Capture the cell that displays the provided text and extract its (X, Y) central coordinate. 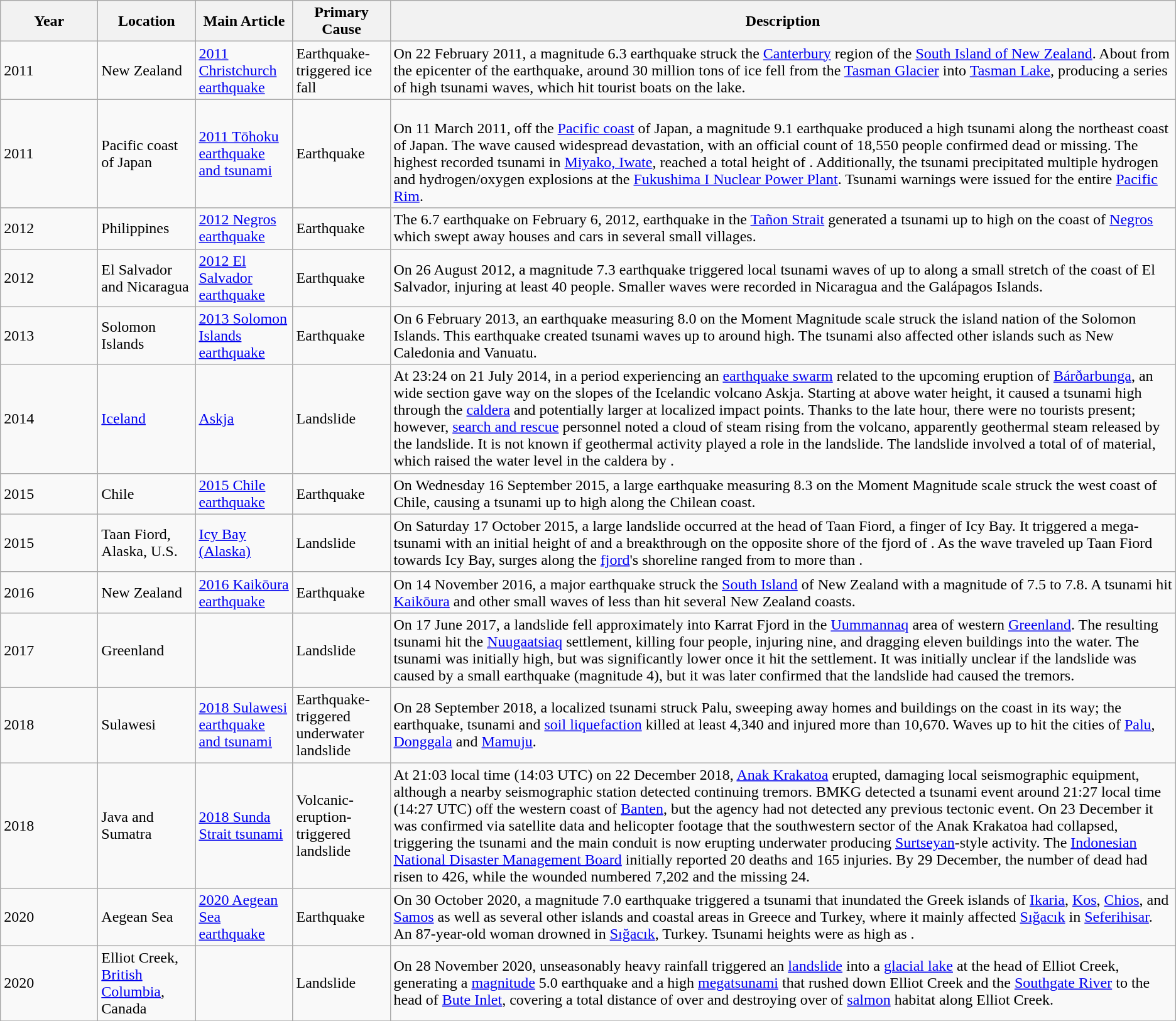
Volcanic-eruption-triggered landslide (342, 826)
Primary Cause (342, 21)
Year (49, 21)
El Salvador and Nicaragua (147, 278)
Chile (147, 494)
Pacific coast of Japan (147, 153)
Iceland (147, 418)
Sulawesi (147, 725)
2016 (49, 592)
Location (147, 21)
Aegean Sea (147, 917)
Greenland (147, 650)
2020 Aegean Sea earthquake (244, 917)
Elliot Creek, British Columbia, Canada (147, 984)
Askja (244, 418)
2018 Sunda Strait tsunami (244, 826)
Description (783, 21)
2012 El Salvador earthquake (244, 278)
2017 (49, 650)
Earthquake-triggered underwater landslide (342, 725)
2013 Solomon Islands earthquake (244, 336)
Earthquake-triggered ice fall (342, 70)
Philippines (147, 229)
2014 (49, 418)
2015 Chile earthquake (244, 494)
Icy Bay (Alaska) (244, 543)
2018 Sulawesi earthquake and tsunami (244, 725)
2016 Kaikōura earthquake (244, 592)
2013 (49, 336)
2011 Tōhoku earthquake and tsunami (244, 153)
Main Article (244, 21)
2011 Christchurch earthquake (244, 70)
Solomon Islands (147, 336)
Java and Sumatra (147, 826)
Taan Fiord, Alaska, U.S. (147, 543)
2012 Negros earthquake (244, 229)
